Detect which cell encompasses the target text, then output its [x, y] center coordinate. 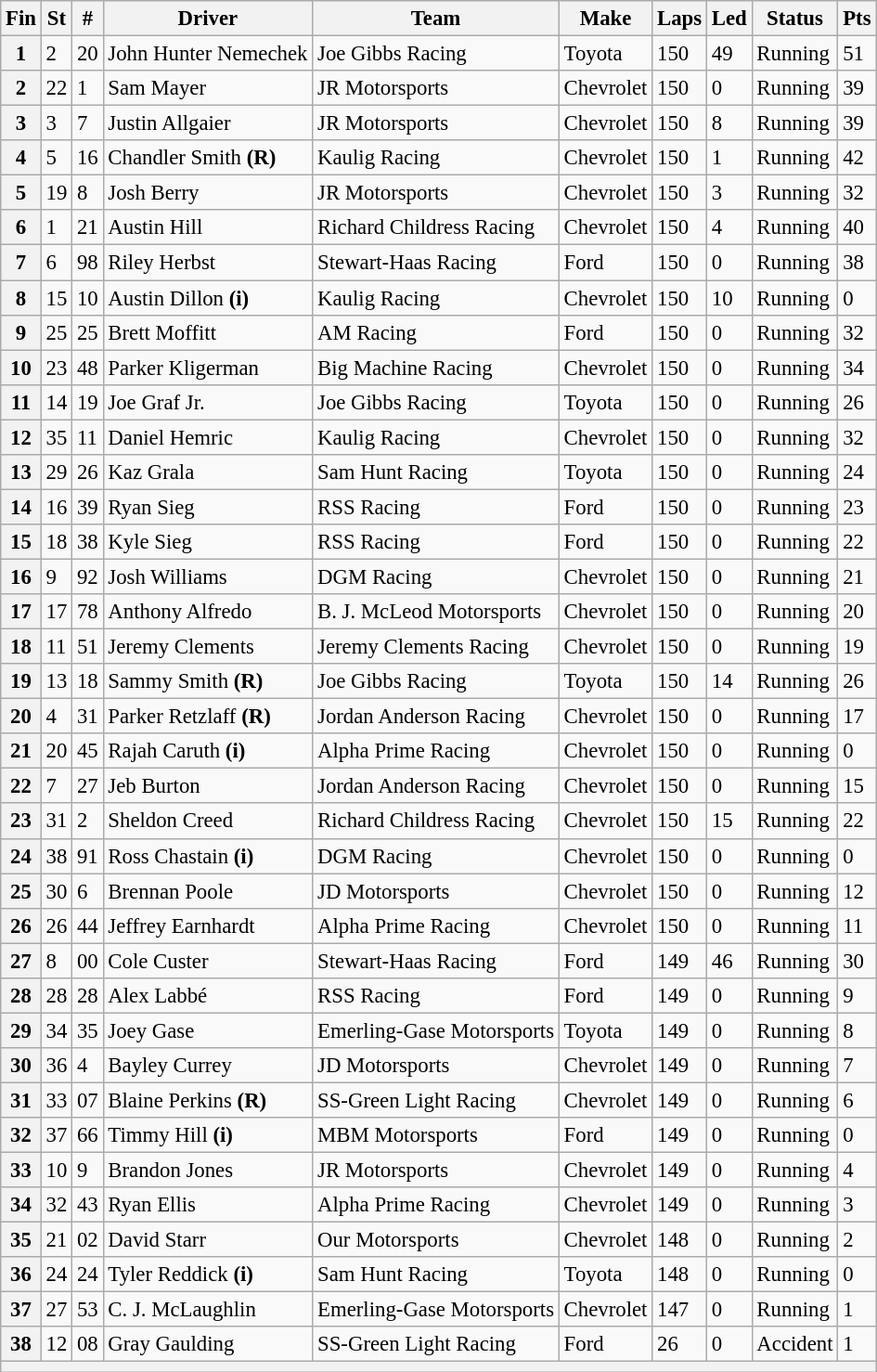
02 [87, 1240]
Status [794, 19]
45 [87, 751]
Alex Labbé [208, 996]
# [87, 19]
Ryan Ellis [208, 1205]
Fin [21, 19]
Parker Retzlaff (R) [208, 717]
08 [87, 1345]
Driver [208, 19]
Josh Berry [208, 193]
Laps [679, 19]
Brandon Jones [208, 1171]
Kaz Grala [208, 472]
07 [87, 1100]
John Hunter Nemechek [208, 54]
Team [436, 19]
Anthony Alfredo [208, 612]
Sheldon Creed [208, 822]
78 [87, 612]
98 [87, 263]
Jeremy Clements [208, 647]
66 [87, 1135]
Jeffrey Earnhardt [208, 925]
49 [729, 54]
Timmy Hill (i) [208, 1135]
Austin Hill [208, 227]
Jeremy Clements Racing [436, 647]
46 [729, 961]
91 [87, 856]
Austin Dillon (i) [208, 298]
Jeb Burton [208, 786]
Accident [794, 1345]
Gray Gaulding [208, 1345]
Ryan Sieg [208, 507]
Brett Moffitt [208, 332]
42 [858, 158]
Led [729, 19]
Joey Gase [208, 1030]
Pts [858, 19]
Daniel Hemric [208, 437]
Ross Chastain (i) [208, 856]
40 [858, 227]
Big Machine Racing [436, 368]
00 [87, 961]
Bayley Currey [208, 1066]
48 [87, 368]
Sam Mayer [208, 88]
Our Motorsports [436, 1240]
B. J. McLeod Motorsports [436, 612]
Brennan Poole [208, 891]
St [56, 19]
Tyler Reddick (i) [208, 1275]
Kyle Sieg [208, 542]
MBM Motorsports [436, 1135]
C. J. McLaughlin [208, 1310]
53 [87, 1310]
Rajah Caruth (i) [208, 751]
Blaine Perkins (R) [208, 1100]
147 [679, 1310]
Chandler Smith (R) [208, 158]
Sammy Smith (R) [208, 681]
AM Racing [436, 332]
44 [87, 925]
Cole Custer [208, 961]
92 [87, 576]
43 [87, 1205]
Parker Kligerman [208, 368]
Riley Herbst [208, 263]
Josh Williams [208, 576]
David Starr [208, 1240]
Justin Allgaier [208, 123]
Joe Graf Jr. [208, 402]
Make [605, 19]
